Detect which cell encompasses the target text, then output its [X, Y] center coordinate. 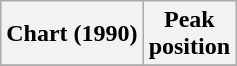
Chart (1990) [72, 34]
Peakposition [189, 34]
